Locate the cell with the specified text and output its (x, y) center coordinate. 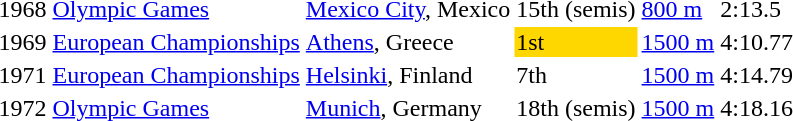
1st (576, 42)
Athens, Greece (408, 42)
Helsinki, Finland (408, 75)
7th (576, 75)
